Provide the (x, y) coordinate of the cell's center where the given text is located.  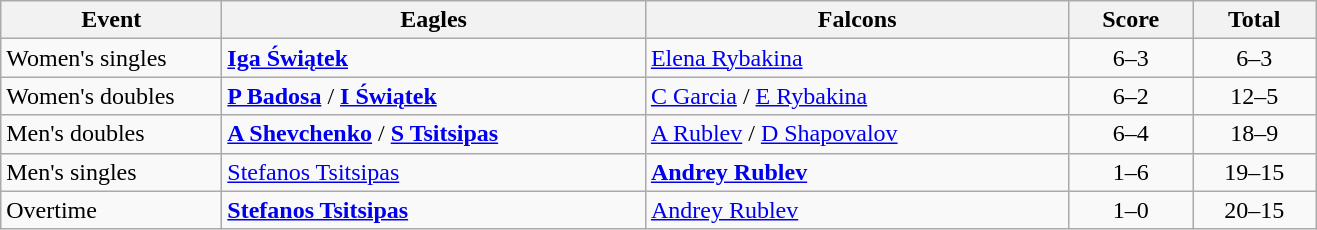
Men's singles (112, 172)
A Rublev / D Shapovalov (857, 134)
1–6 (1131, 172)
19–15 (1254, 172)
C Garcia / E Rybakina (857, 96)
6–2 (1131, 96)
Score (1131, 20)
Iga Świątek (434, 58)
Overtime (112, 210)
1–0 (1131, 210)
20–15 (1254, 210)
Eagles (434, 20)
12–5 (1254, 96)
Total (1254, 20)
Elena Rybakina (857, 58)
A Shevchenko / S Tsitsipas (434, 134)
6–4 (1131, 134)
Event (112, 20)
Men's doubles (112, 134)
Women's doubles (112, 96)
Falcons (857, 20)
18–9 (1254, 134)
P Badosa / I Świątek (434, 96)
Women's singles (112, 58)
